Output the [X, Y] coordinate of the center of the cell containing the given text.  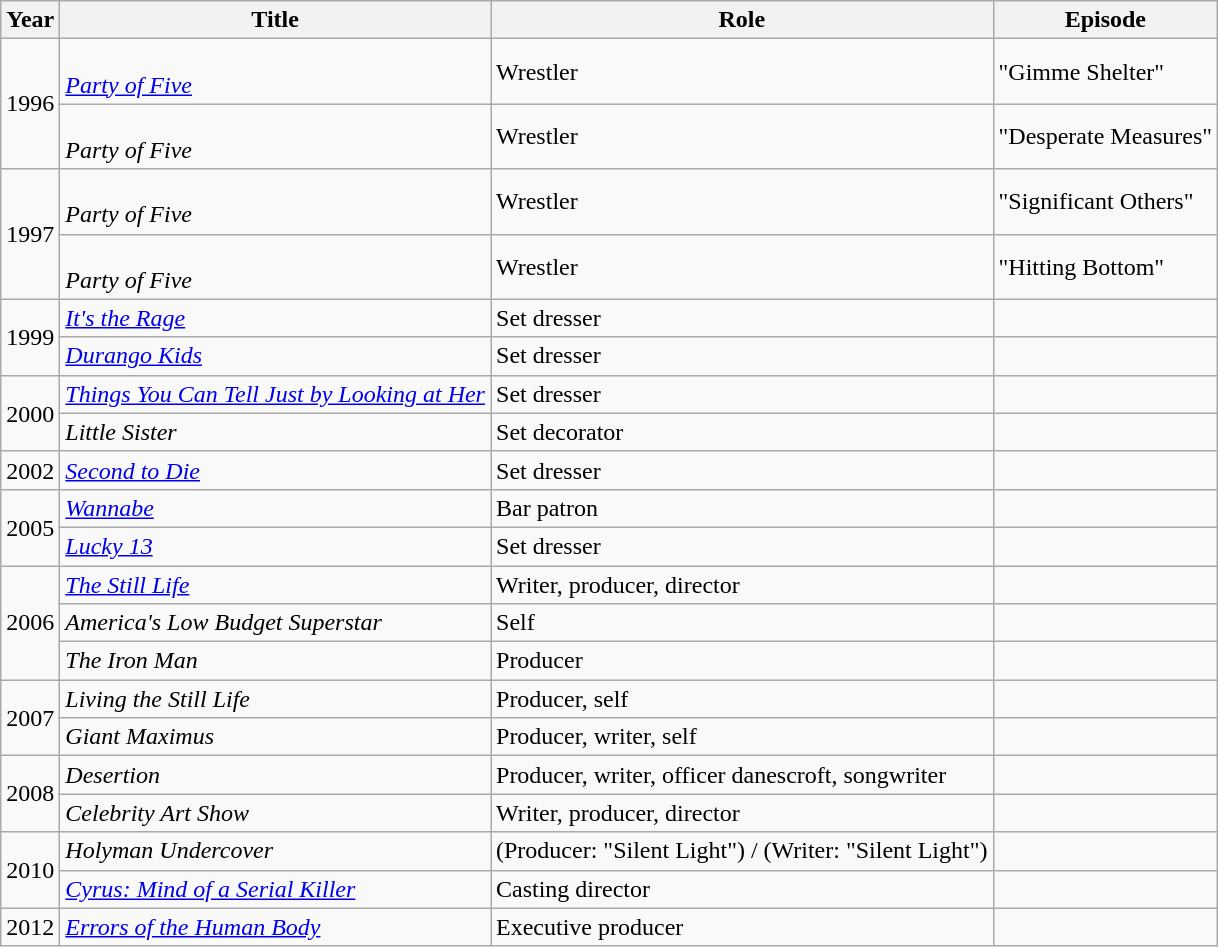
Episode [1106, 20]
"Hitting Bottom" [1106, 266]
Lucky 13 [276, 546]
Giant Maximus [276, 737]
2005 [30, 527]
2008 [30, 794]
Producer, writer, officer danescroft, songwriter [742, 775]
2012 [30, 927]
Things You Can Tell Just by Looking at Her [276, 394]
Wannabe [276, 508]
2002 [30, 470]
"Gimme Shelter" [1106, 72]
Second to Die [276, 470]
1999 [30, 337]
(Producer: "Silent Light") / (Writer: "Silent Light") [742, 851]
Bar patron [742, 508]
"Significant Others" [1106, 202]
Producer, self [742, 699]
It's the Rage [276, 318]
Role [742, 20]
Little Sister [276, 432]
1996 [30, 104]
Self [742, 623]
Desertion [276, 775]
"Desperate Measures" [1106, 136]
The Still Life [276, 585]
Celebrity Art Show [276, 813]
Set decorator [742, 432]
2000 [30, 413]
Year [30, 20]
Producer [742, 661]
2007 [30, 718]
1997 [30, 234]
Casting director [742, 889]
Title [276, 20]
2010 [30, 870]
America's Low Budget Superstar [276, 623]
Producer, writer, self [742, 737]
The Iron Man [276, 661]
Errors of the Human Body [276, 927]
Living the Still Life [276, 699]
Cyrus: Mind of a Serial Killer [276, 889]
Executive producer [742, 927]
Durango Kids [276, 356]
Holyman Undercover [276, 851]
2006 [30, 623]
